Provide the [X, Y] coordinate of the cell's center where the given text is located.  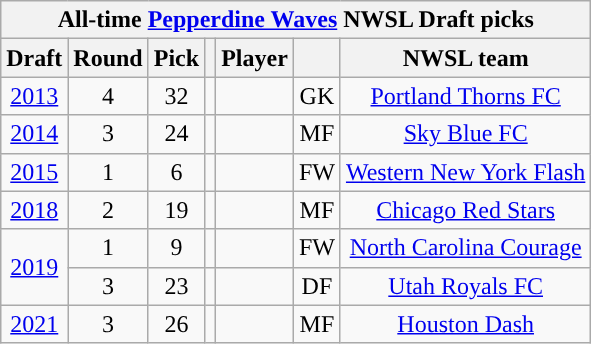
2014 [34, 134]
2021 [34, 324]
GK [316, 96]
2015 [34, 172]
23 [176, 286]
Draft [34, 58]
24 [176, 134]
26 [176, 324]
2018 [34, 210]
NWSL team [465, 58]
All-time Pepperdine Waves NWSL Draft picks [296, 20]
Pick [176, 58]
32 [176, 96]
2013 [34, 96]
19 [176, 210]
2019 [34, 267]
Player [255, 58]
Western New York Flash [465, 172]
Sky Blue FC [465, 134]
2 [108, 210]
Round [108, 58]
DF [316, 286]
North Carolina Courage [465, 248]
4 [108, 96]
6 [176, 172]
Utah Royals FC [465, 286]
Portland Thorns FC [465, 96]
Houston Dash [465, 324]
Chicago Red Stars [465, 210]
9 [176, 248]
